Detect which cell encompasses the target text, then output its [X, Y] center coordinate. 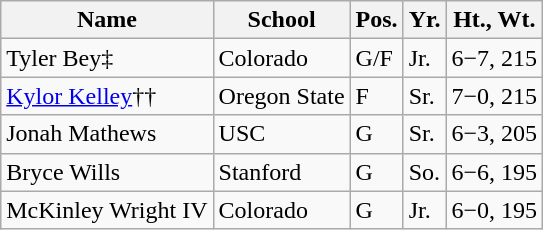
6−6, 195 [494, 172]
6−3, 205 [494, 134]
Yr. [424, 20]
Jonah Mathews [107, 134]
Stanford [282, 172]
F [376, 96]
Ht., Wt. [494, 20]
McKinley Wright IV [107, 210]
Tyler Bey‡ [107, 58]
USC [282, 134]
Oregon State [282, 96]
Pos. [376, 20]
7−0, 215 [494, 96]
School [282, 20]
Kylor Kelley†† [107, 96]
Bryce Wills [107, 172]
6−7, 215 [494, 58]
Name [107, 20]
G/F [376, 58]
So. [424, 172]
6−0, 195 [494, 210]
